Output the [x, y] coordinate of the center of the cell containing the given text.  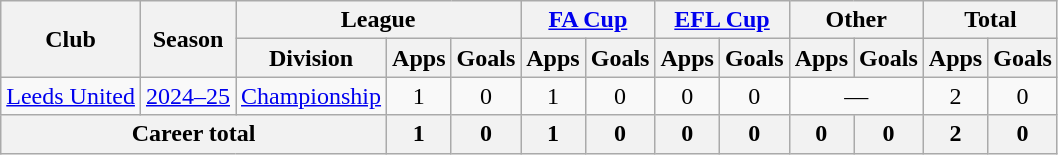
Championship [312, 96]
Other [856, 20]
FA Cup [588, 20]
2024–25 [188, 96]
Leeds United [71, 96]
Club [71, 39]
Season [188, 39]
Total [990, 20]
League [378, 20]
EFL Cup [722, 20]
Division [312, 58]
Career total [194, 134]
— [856, 96]
